Capture the cell that displays the provided text and extract its [X, Y] central coordinate. 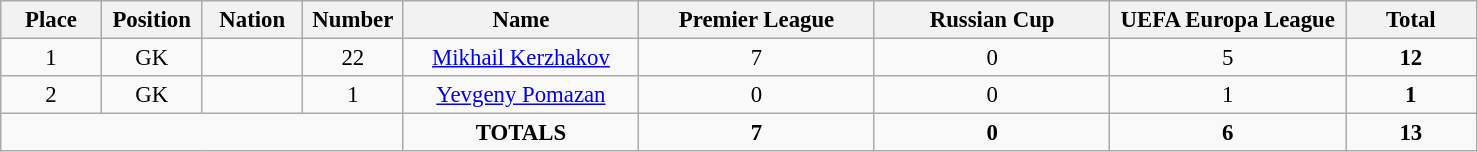
Position [152, 20]
TOTALS [521, 133]
12 [1412, 58]
Name [521, 20]
5 [1228, 58]
13 [1412, 133]
Russian Cup [992, 20]
Total [1412, 20]
UEFA Europa League [1228, 20]
Yevgeny Pomazan [521, 95]
2 [52, 95]
Place [52, 20]
Premier League [757, 20]
22 [354, 58]
Number [354, 20]
Nation [252, 20]
Mikhail Kerzhakov [521, 58]
6 [1228, 133]
